Find where the given text appears and provide that cell's center as [X, Y] coordinate. 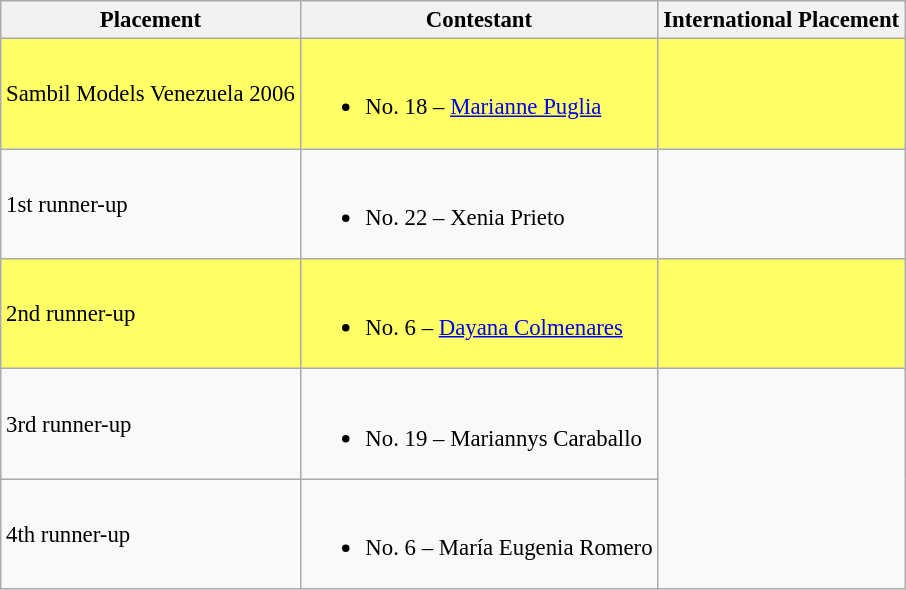
No. 22 – Xenia Prieto [479, 204]
Placement [150, 20]
Contestant [479, 20]
International Placement [782, 20]
No. 18 – Marianne Puglia [479, 94]
No. 19 – Mariannys Caraballo [479, 424]
4th runner-up [150, 534]
2nd runner-up [150, 314]
1st runner-up [150, 204]
Sambil Models Venezuela 2006 [150, 94]
No. 6 – Dayana Colmenares [479, 314]
No. 6 – María Eugenia Romero [479, 534]
3rd runner-up [150, 424]
